Find where the given text appears and provide that cell's center as [X, Y] coordinate. 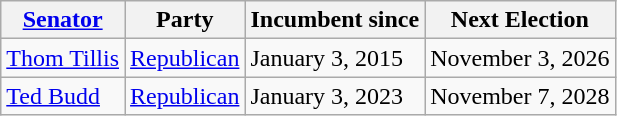
November 7, 2028 [520, 96]
Incumbent since [335, 20]
January 3, 2015 [335, 58]
Next Election [520, 20]
Thom Tillis [63, 58]
Senator [63, 20]
January 3, 2023 [335, 96]
November 3, 2026 [520, 58]
Ted Budd [63, 96]
Party [185, 20]
